Detect which cell encompasses the target text, then output its [x, y] center coordinate. 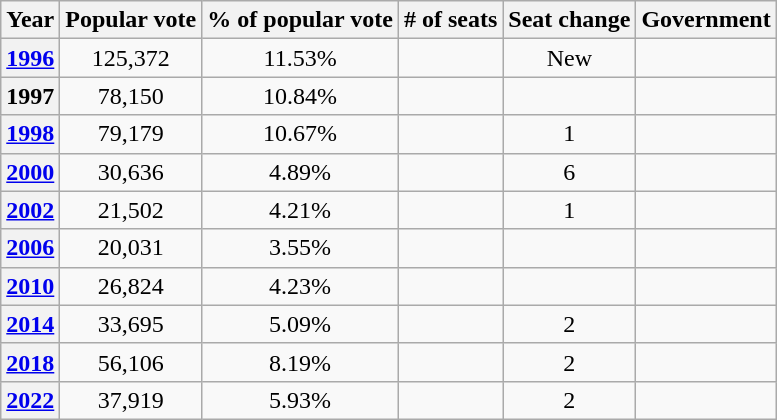
4.21% [300, 210]
Seat change [570, 20]
33,695 [131, 324]
1998 [30, 134]
Year [30, 20]
11.53% [300, 58]
3.55% [300, 248]
125,372 [131, 58]
2014 [30, 324]
10.67% [300, 134]
# of seats [450, 20]
56,106 [131, 362]
8.19% [300, 362]
30,636 [131, 172]
Government [706, 20]
New [570, 58]
5.09% [300, 324]
5.93% [300, 400]
4.23% [300, 286]
2022 [30, 400]
6 [570, 172]
1996 [30, 58]
2018 [30, 362]
78,150 [131, 96]
37,919 [131, 400]
10.84% [300, 96]
26,824 [131, 286]
2002 [30, 210]
1997 [30, 96]
21,502 [131, 210]
2006 [30, 248]
2010 [30, 286]
20,031 [131, 248]
Popular vote [131, 20]
79,179 [131, 134]
2000 [30, 172]
% of popular vote [300, 20]
4.89% [300, 172]
